For the text-containing cell, return its midpoint in (x, y) coordinate format. 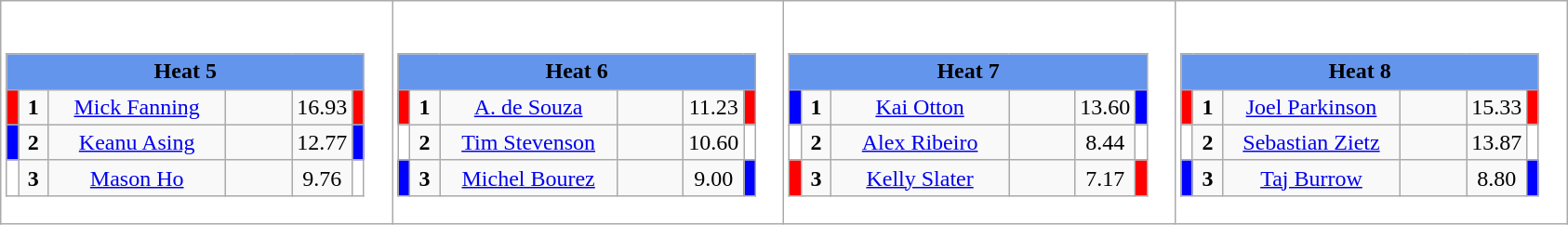
13.60 (1105, 107)
8.80 (1497, 178)
Taj Burrow (1311, 178)
Mick Fanning (138, 107)
Heat 6 (577, 72)
Kai Otton (921, 107)
Heat 8 1 Joel Parkinson 15.33 2 Sebastian Zietz 13.87 3 Taj Burrow 8.80 (1371, 112)
Heat 5 (185, 72)
Michel Bourez (528, 178)
Mason Ho (138, 178)
Heat 8 (1360, 72)
13.87 (1497, 142)
12.77 (322, 142)
9.76 (322, 178)
15.33 (1497, 107)
Heat 5 1 Mick Fanning 16.93 2 Keanu Asing 12.77 3 Mason Ho 9.76 (197, 112)
11.23 (714, 107)
Kelly Slater (921, 178)
Tim Stevenson (528, 142)
Heat 7 1 Kai Otton 13.60 2 Alex Ribeiro 8.44 3 Kelly Slater 7.17 (980, 112)
Alex Ribeiro (921, 142)
Keanu Asing (138, 142)
9.00 (714, 178)
Heat 7 (968, 72)
A. de Souza (528, 107)
7.17 (1105, 178)
10.60 (714, 142)
Heat 6 1 A. de Souza 11.23 2 Tim Stevenson 10.60 3 Michel Bourez 9.00 (588, 112)
16.93 (322, 107)
Sebastian Zietz (1311, 142)
8.44 (1105, 142)
Joel Parkinson (1311, 107)
